Scan for the cell matching the given text and deliver its [X, Y] coordinate at center. 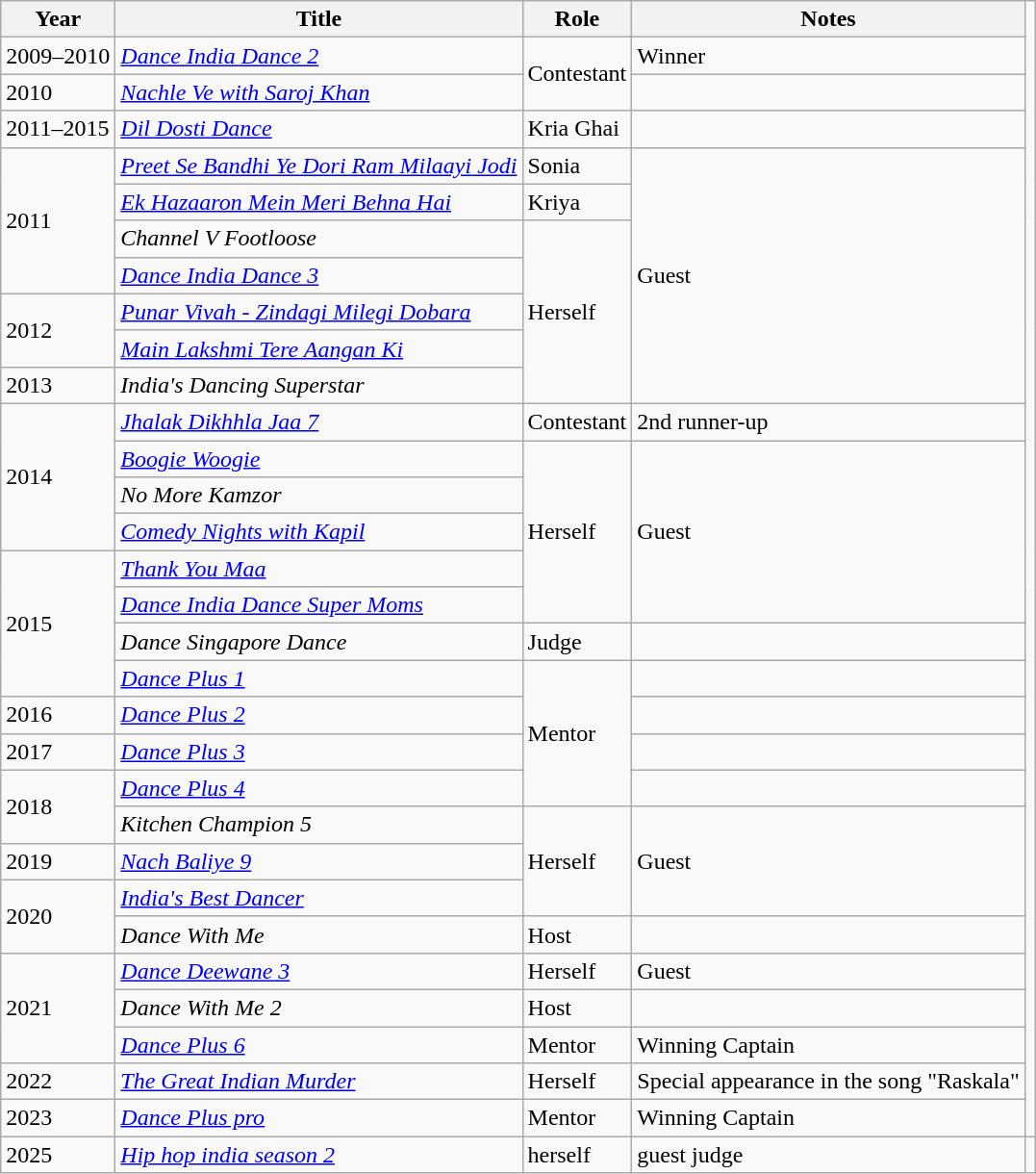
2015 [58, 624]
herself [577, 1155]
Punar Vivah - Zindagi Milegi Dobara [319, 312]
India's Best Dancer [319, 898]
2020 [58, 916]
Jhalak Dikhhla Jaa 7 [319, 421]
2017 [58, 752]
Dance With Me 2 [319, 1008]
2011 [58, 220]
2016 [58, 715]
Nachle Ve with Saroj Khan [319, 92]
Nach Baliye 9 [319, 861]
Sonia [577, 166]
2012 [58, 330]
Thank You Maa [319, 569]
2018 [58, 806]
Comedy Nights with Kapil [319, 532]
Preet Se Bandhi Ye Dori Ram Milaayi Jodi [319, 166]
Dil Dosti Dance [319, 129]
Year [58, 19]
Ek Hazaaron Mein Meri Behna Hai [319, 202]
2021 [58, 1008]
Winner [829, 56]
Dance Plus 3 [319, 752]
Dance India Dance 3 [319, 275]
2013 [58, 385]
2023 [58, 1118]
2009–2010 [58, 56]
Dance Plus pro [319, 1118]
2nd runner-up [829, 421]
2014 [58, 476]
Dance With Me [319, 934]
Dance India Dance 2 [319, 56]
2010 [58, 92]
Title [319, 19]
2011–2015 [58, 129]
No More Kamzor [319, 496]
Boogie Woogie [319, 459]
Dance Deewane 3 [319, 971]
2025 [58, 1155]
Kriya [577, 202]
Dance Plus 4 [319, 788]
Dance India Dance Super Moms [319, 605]
Dance Plus 2 [319, 715]
Dance Plus 1 [319, 678]
Dance Singapore Dance [319, 642]
2022 [58, 1082]
Hip hop india season 2 [319, 1155]
guest judge [829, 1155]
Judge [577, 642]
Channel V Footloose [319, 239]
Special appearance in the song "Raskala" [829, 1082]
Main Lakshmi Tere Aangan Ki [319, 348]
Kitchen Champion 5 [319, 825]
2019 [58, 861]
India's Dancing Superstar [319, 385]
The Great Indian Murder [319, 1082]
Kria Ghai [577, 129]
Notes [829, 19]
Role [577, 19]
Dance Plus 6 [319, 1044]
